Find where the given text appears and provide that cell's center as [x, y] coordinate. 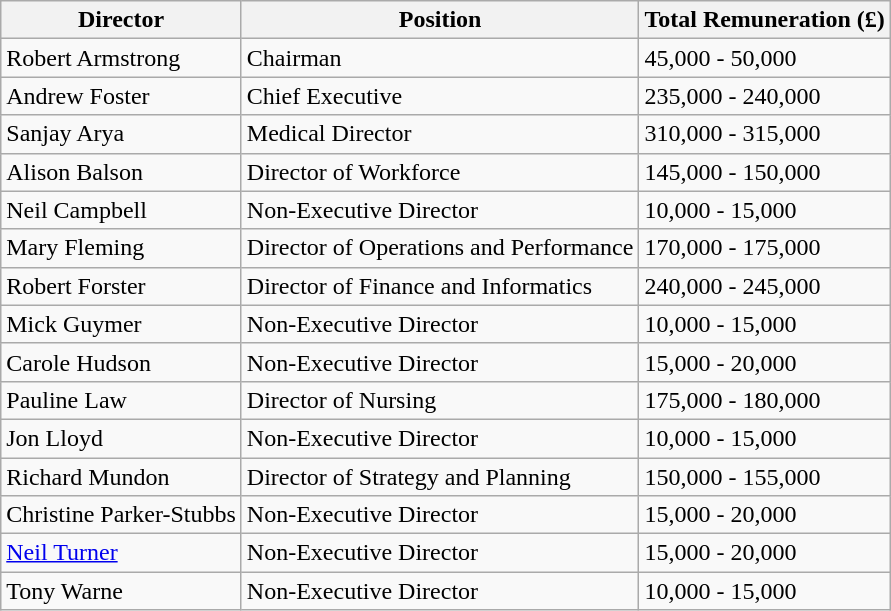
Medical Director [440, 134]
45,000 - 50,000 [765, 58]
Sanjay Arya [122, 134]
Total Remuneration (£) [765, 20]
175,000 - 180,000 [765, 400]
Andrew Foster [122, 96]
Neil Campbell [122, 210]
Robert Forster [122, 286]
Mary Fleming [122, 248]
Jon Lloyd [122, 438]
Robert Armstrong [122, 58]
Director of Operations and Performance [440, 248]
150,000 - 155,000 [765, 477]
Director of Workforce [440, 172]
Richard Mundon [122, 477]
Director of Strategy and Planning [440, 477]
Neil Turner [122, 553]
240,000 - 245,000 [765, 286]
145,000 - 150,000 [765, 172]
Pauline Law [122, 400]
Director of Finance and Informatics [440, 286]
Director of Nursing [440, 400]
170,000 - 175,000 [765, 248]
235,000 - 240,000 [765, 96]
Mick Guymer [122, 324]
Chairman [440, 58]
310,000 - 315,000 [765, 134]
Position [440, 20]
Alison Balson [122, 172]
Tony Warne [122, 591]
Carole Hudson [122, 362]
Christine Parker-Stubbs [122, 515]
Director [122, 20]
Chief Executive [440, 96]
